Extract the [x, y] coordinate from the center of the cell holding the provided text.  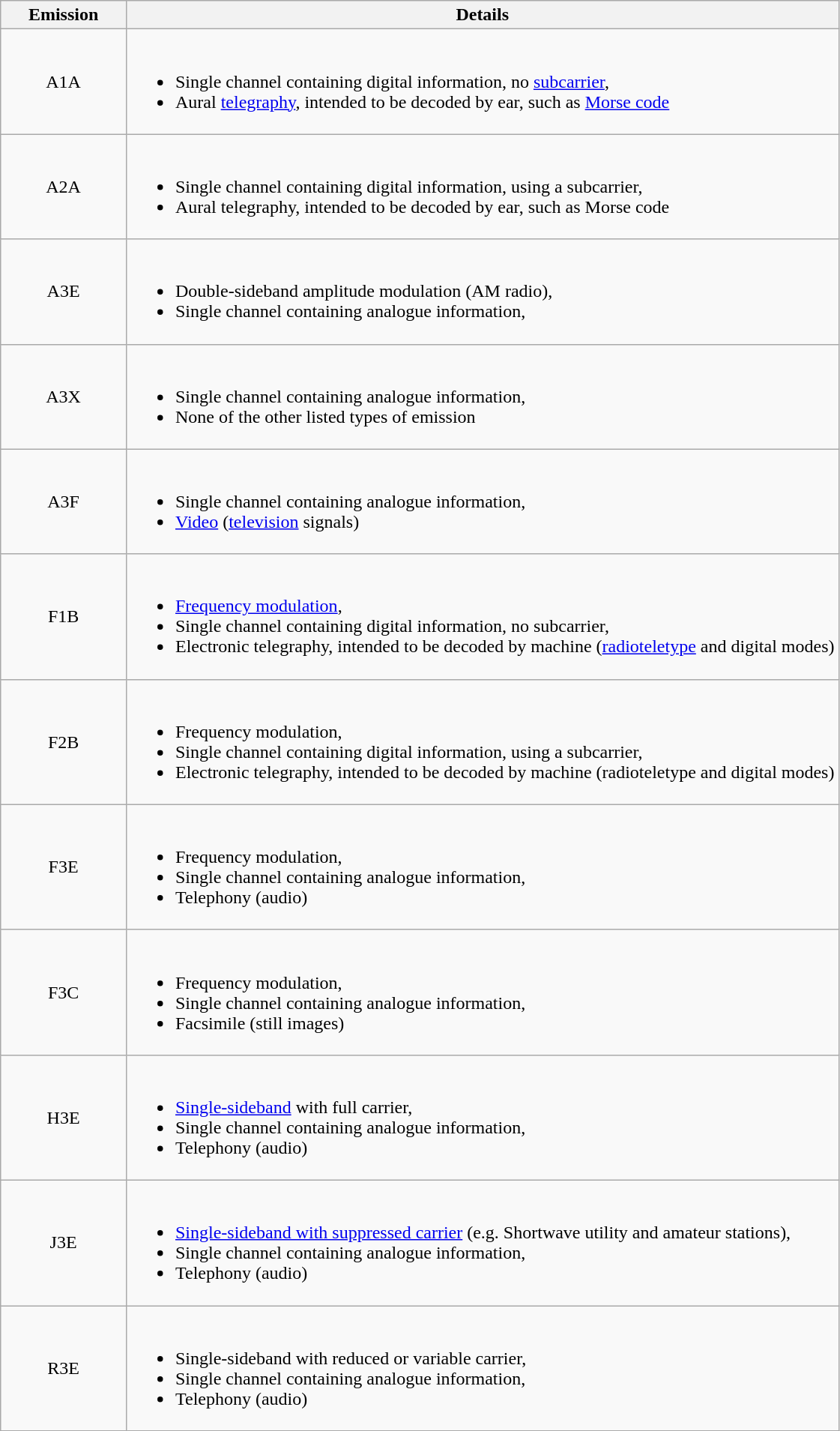
Single-sideband with full carrier,Single channel containing analogue information,Telephony (audio) [483, 1117]
Single channel containing digital information, no subcarrier,Aural telegraphy, intended to be decoded by ear, such as Morse code [483, 82]
F3E [64, 867]
Single channel containing analogue information,Video (television signals) [483, 501]
A2A [64, 187]
A3X [64, 397]
A3E [64, 292]
Single channel containing analogue information,None of the other listed types of emission [483, 397]
A1A [64, 82]
Frequency modulation,Single channel containing analogue information,Facsimile (still images) [483, 992]
F2B [64, 742]
A3F [64, 501]
F3C [64, 992]
Single channel containing digital information, using a subcarrier,Aural telegraphy, intended to be decoded by ear, such as Morse code [483, 187]
H3E [64, 1117]
J3E [64, 1243]
Single-sideband with reduced or variable carrier,Single channel containing analogue information,Telephony (audio) [483, 1369]
Frequency modulation,Single channel containing analogue information,Telephony (audio) [483, 867]
Details [483, 15]
Double-sideband amplitude modulation (AM radio),Single channel containing analogue information, [483, 292]
R3E [64, 1369]
F1B [64, 616]
Emission [64, 15]
